Pinpoint the cell where the given text exists, returning its [x, y] midpoint coordinate. 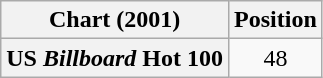
Chart (2001) [115, 20]
48 [276, 58]
Position [276, 20]
US Billboard Hot 100 [115, 58]
